Output the [x, y] coordinate of the center of the cell containing the given text.  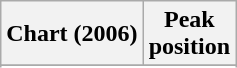
Chart (2006) [72, 34]
Peakposition [189, 34]
